Provide the [x, y] coordinate of the cell's center where the given text is located.  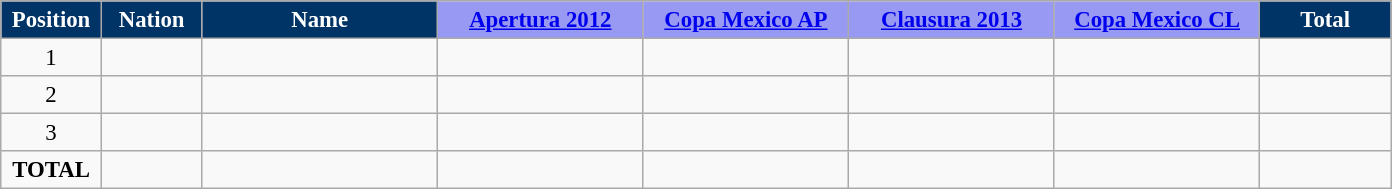
Position [52, 20]
2 [52, 95]
Apertura 2012 [541, 20]
Copa Mexico CL [1157, 20]
TOTAL [52, 170]
1 [52, 58]
3 [52, 133]
Name [320, 20]
Total [1326, 20]
Clausura 2013 [952, 20]
Copa Mexico AP [746, 20]
Nation [152, 20]
